Capture the cell that displays the provided text and extract its (x, y) central coordinate. 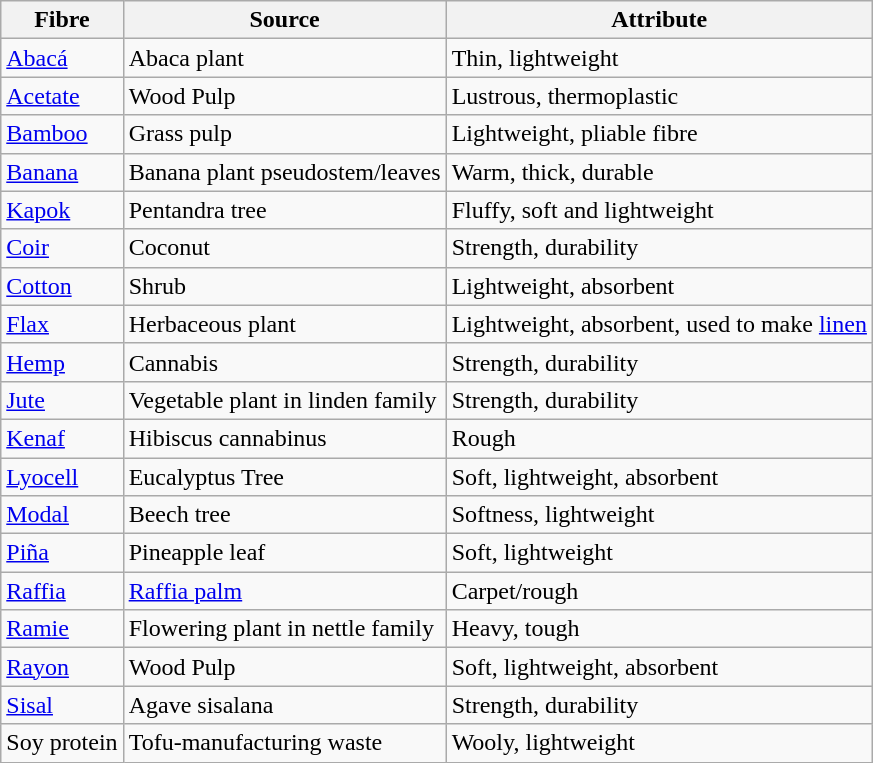
Kenaf (62, 438)
Vegetable plant in linden family (284, 400)
Lightweight, pliable fibre (659, 134)
Cannabis (284, 362)
Sisal (62, 705)
Ramie (62, 629)
Lightweight, absorbent, used to make linen (659, 324)
Kapok (62, 210)
Raffia palm (284, 591)
Bamboo (62, 134)
Abacá (62, 58)
Flax (62, 324)
Shrub (284, 286)
Modal (62, 515)
Rough (659, 438)
Agave sisalana (284, 705)
Fibre (62, 20)
Fluffy, soft and lightweight (659, 210)
Piña (62, 553)
Eucalyptus Tree (284, 477)
Jute (62, 400)
Warm, thick, durable (659, 172)
Hibiscus cannabinus (284, 438)
Pentandra tree (284, 210)
Abaca plant (284, 58)
Thin, lightweight (659, 58)
Lustrous, thermoplastic (659, 96)
Attribute (659, 20)
Heavy, tough (659, 629)
Rayon (62, 667)
Acetate (62, 96)
Grass pulp (284, 134)
Banana plant pseudostem/leaves (284, 172)
Coir (62, 248)
Raffia (62, 591)
Cotton (62, 286)
Soft, lightweight (659, 553)
Soy protein (62, 743)
Herbaceous plant (284, 324)
Lyocell (62, 477)
Source (284, 20)
Banana (62, 172)
Tofu-manufacturing waste (284, 743)
Coconut (284, 248)
Softness, lightweight (659, 515)
Hemp (62, 362)
Beech tree (284, 515)
Flowering plant in nettle family (284, 629)
Lightweight, absorbent (659, 286)
Carpet/rough (659, 591)
Wooly, lightweight (659, 743)
Pineapple leaf (284, 553)
